From the cell containing the given text, extract its center point as [x, y] coordinate. 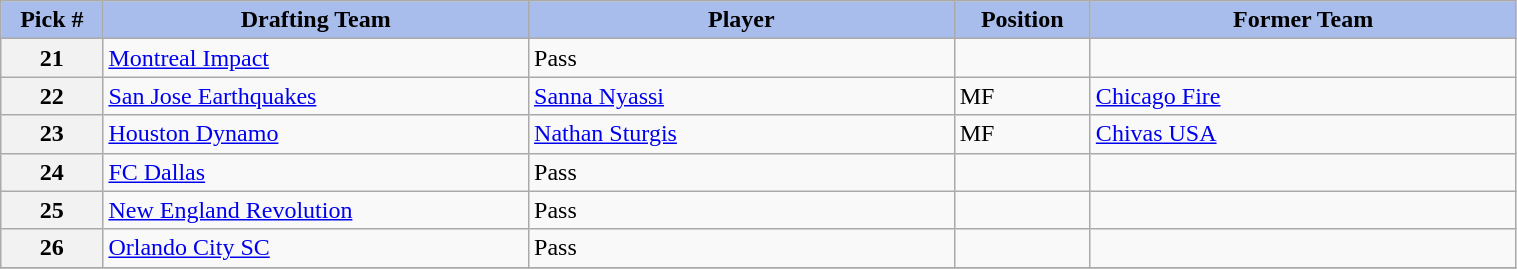
24 [52, 172]
Chivas USA [1303, 134]
22 [52, 96]
Position [1022, 20]
Nathan Sturgis [742, 134]
FC Dallas [316, 172]
Orlando City SC [316, 248]
San Jose Earthquakes [316, 96]
23 [52, 134]
Player [742, 20]
New England Revolution [316, 210]
26 [52, 248]
Chicago Fire [1303, 96]
Houston Dynamo [316, 134]
Former Team [1303, 20]
25 [52, 210]
21 [52, 58]
Drafting Team [316, 20]
Pick # [52, 20]
Sanna Nyassi [742, 96]
Montreal Impact [316, 58]
